Detect which cell encompasses the target text, then output its [x, y] center coordinate. 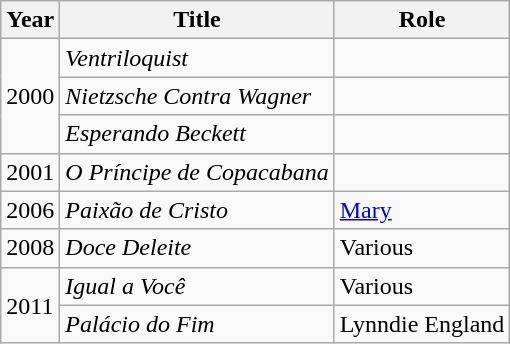
Title [197, 20]
2006 [30, 210]
2001 [30, 172]
Year [30, 20]
Palácio do Fim [197, 324]
Paixão de Cristo [197, 210]
Esperando Beckett [197, 134]
2008 [30, 248]
Role [422, 20]
Igual a Você [197, 286]
Ventriloquist [197, 58]
2011 [30, 305]
O Príncipe de Copacabana [197, 172]
Mary [422, 210]
Lynndie England [422, 324]
Nietzsche Contra Wagner [197, 96]
Doce Deleite [197, 248]
2000 [30, 96]
